Output the (x, y) coordinate of the center of the cell containing the given text.  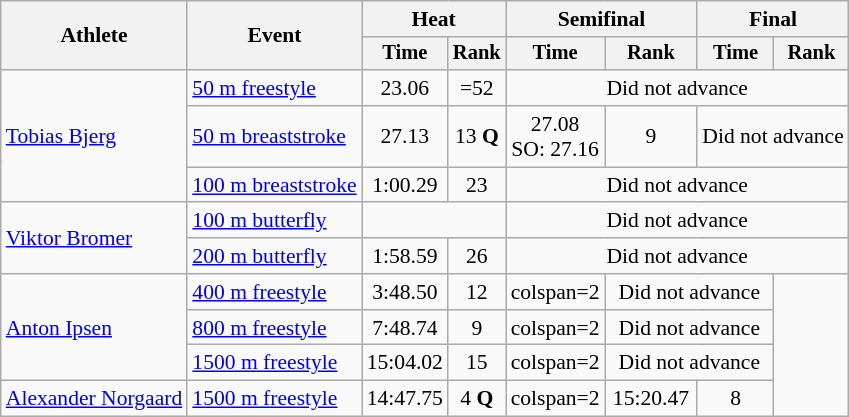
8 (736, 399)
15 (477, 363)
13 Q (477, 136)
200 m butterfly (274, 256)
100 m butterfly (274, 221)
=52 (477, 88)
Tobias Bjerg (94, 136)
Athlete (94, 36)
400 m freestyle (274, 292)
7:48.74 (405, 328)
100 m breaststroke (274, 185)
Alexander Norgaard (94, 399)
1:58.59 (405, 256)
Anton Ipsen (94, 328)
23.06 (405, 88)
15:20.47 (652, 399)
26 (477, 256)
15:04.02 (405, 363)
27.08SO: 27.16 (556, 136)
4 Q (477, 399)
1:00.29 (405, 185)
12 (477, 292)
Semifinal (602, 19)
23 (477, 185)
50 m breaststroke (274, 136)
50 m freestyle (274, 88)
800 m freestyle (274, 328)
Event (274, 36)
27.13 (405, 136)
14:47.75 (405, 399)
3:48.50 (405, 292)
Final (773, 19)
Viktor Bromer (94, 238)
Heat (434, 19)
